Determine the (X, Y) coordinate at the center of the cell enclosing the given text.  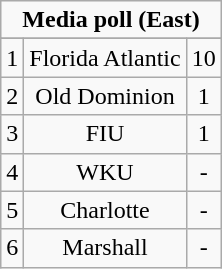
Media poll (East) (111, 20)
3 (12, 134)
Charlotte (105, 210)
5 (12, 210)
10 (204, 58)
6 (12, 248)
2 (12, 96)
4 (12, 172)
WKU (105, 172)
Old Dominion (105, 96)
FIU (105, 134)
Florida Atlantic (105, 58)
Marshall (105, 248)
